Provide the [x, y] coordinate of the cell's center where the given text is located.  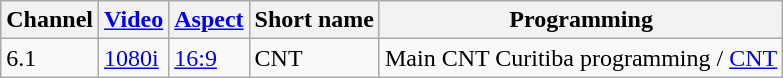
1080i [134, 58]
6.1 [50, 58]
CNT [314, 58]
Aspect [209, 20]
Video [134, 20]
Channel [50, 20]
16:9 [209, 58]
Short name [314, 20]
Main CNT Curitiba programming / CNT [580, 58]
Programming [580, 20]
